For the text-containing cell, return its midpoint in (X, Y) coordinate format. 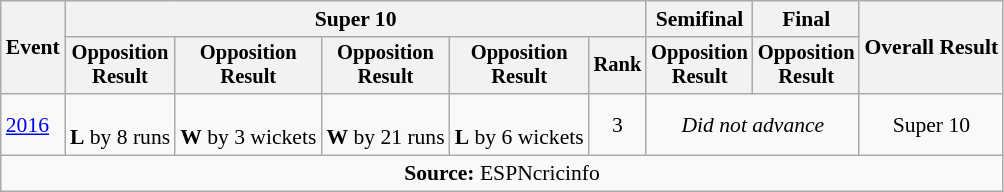
Source: ESPNcricinfo (502, 174)
L by 8 runs (120, 124)
Final (806, 19)
Semifinal (700, 19)
3 (618, 124)
L by 6 wickets (520, 124)
Rank (618, 66)
Event (33, 48)
W by 3 wickets (248, 124)
Overall Result (931, 48)
2016 (33, 124)
W by 21 runs (385, 124)
Did not advance (752, 124)
